Pinpoint the cell where the given text exists, returning its (X, Y) midpoint coordinate. 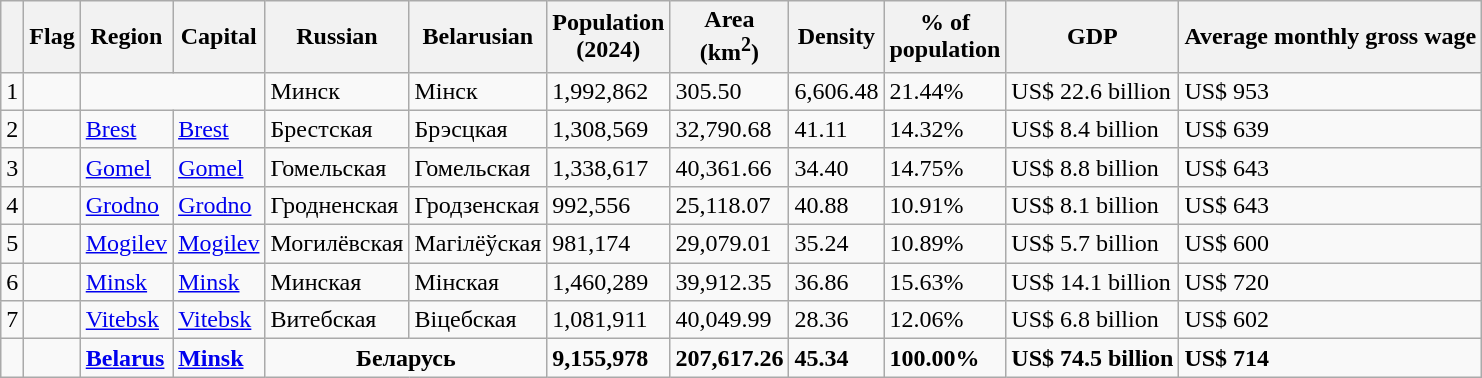
4 (12, 205)
US$ 8.8 billion (1092, 167)
305.50 (730, 91)
US$ 22.6 billion (1092, 91)
992,556 (608, 205)
Магілёўская (478, 244)
1,338,617 (608, 167)
Витебская (337, 320)
39,912.35 (730, 282)
US$ 602 (1330, 320)
Могилёвская (337, 244)
Belarus (126, 358)
207,617.26 (730, 358)
Гродзенская (478, 205)
GDP (1092, 37)
32,790.68 (730, 129)
Вiцебская (478, 320)
Area(km2) (730, 37)
Беларусь (406, 358)
1 (12, 91)
US$ 8.1 billion (1092, 205)
6,606.48 (836, 91)
5 (12, 244)
40.88 (836, 205)
14.75% (945, 167)
45.34 (836, 358)
US$ 953 (1330, 91)
35.24 (836, 244)
Flag (52, 37)
25,118.07 (730, 205)
Брестская (337, 129)
6 (12, 282)
Population(2024) (608, 37)
7 (12, 320)
21.44% (945, 91)
Russian (337, 37)
US$ 74.5 billion (1092, 358)
% ofpopulation (945, 37)
1,308,569 (608, 129)
Density (836, 37)
Минск (337, 91)
10.91% (945, 205)
40,361.66 (730, 167)
41.11 (836, 129)
2 (12, 129)
US$ 6.8 billion (1092, 320)
34.40 (836, 167)
981,174 (608, 244)
US$ 600 (1330, 244)
1,460,289 (608, 282)
3 (12, 167)
Belarusian (478, 37)
36.86 (836, 282)
US$ 5.7 billion (1092, 244)
US$ 720 (1330, 282)
1,081,911 (608, 320)
US$ 14.1 billion (1092, 282)
US$ 714 (1330, 358)
1,992,862 (608, 91)
28.36 (836, 320)
40,049.99 (730, 320)
Минская (337, 282)
9,155,978 (608, 358)
Мінская (478, 282)
15.63% (945, 282)
Average monthly gross wage (1330, 37)
Capital (219, 37)
Мінск (478, 91)
US$ 639 (1330, 129)
10.89% (945, 244)
Гродненская (337, 205)
12.06% (945, 320)
14.32% (945, 129)
Region (126, 37)
100.00% (945, 358)
29,079.01 (730, 244)
Брэсцкая (478, 129)
US$ 8.4 billion (1092, 129)
